Scan for the cell matching the given text and deliver its [x, y] coordinate at center. 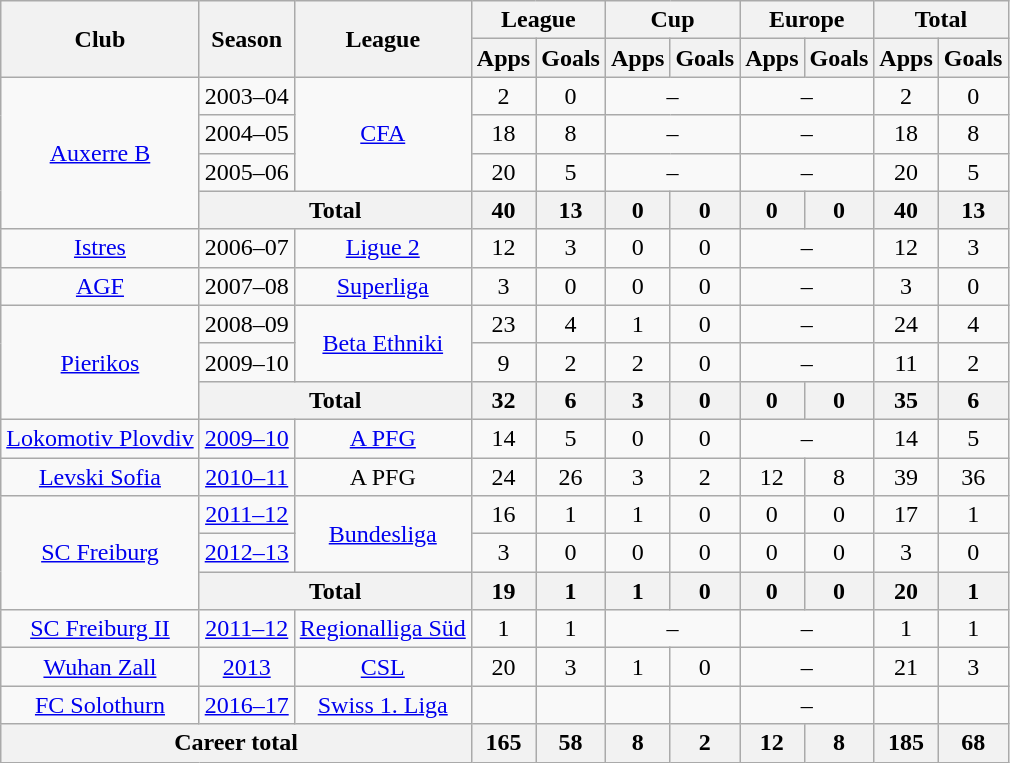
Bundesliga [382, 534]
FC Solothurn [100, 705]
58 [571, 743]
9 [503, 362]
2007–08 [246, 286]
2003–04 [246, 96]
32 [503, 400]
Auxerre B [100, 153]
Superliga [382, 286]
26 [571, 477]
2005–06 [246, 172]
Season [246, 39]
Cup [672, 20]
Beta Ethniki [382, 343]
Swiss 1. Liga [382, 705]
Istres [100, 248]
Wuhan Zall [100, 667]
2006–07 [246, 248]
17 [906, 515]
AGF [100, 286]
CFA [382, 134]
165 [503, 743]
Pierikos [100, 362]
Levski Sofia [100, 477]
2010–11 [246, 477]
39 [906, 477]
185 [906, 743]
Europe [807, 20]
SC Freiburg [100, 553]
2004–05 [246, 134]
2008–09 [246, 324]
Club [100, 39]
21 [906, 667]
2012–13 [246, 553]
16 [503, 515]
19 [503, 591]
11 [906, 362]
2016–17 [246, 705]
35 [906, 400]
CSL [382, 667]
Regionalliga Süd [382, 629]
36 [973, 477]
Ligue 2 [382, 248]
2013 [246, 667]
68 [973, 743]
Career total [236, 743]
SC Freiburg II [100, 629]
Lokomotiv Plovdiv [100, 438]
23 [503, 324]
